Output the [x, y] coordinate of the center of the cell containing the given text.  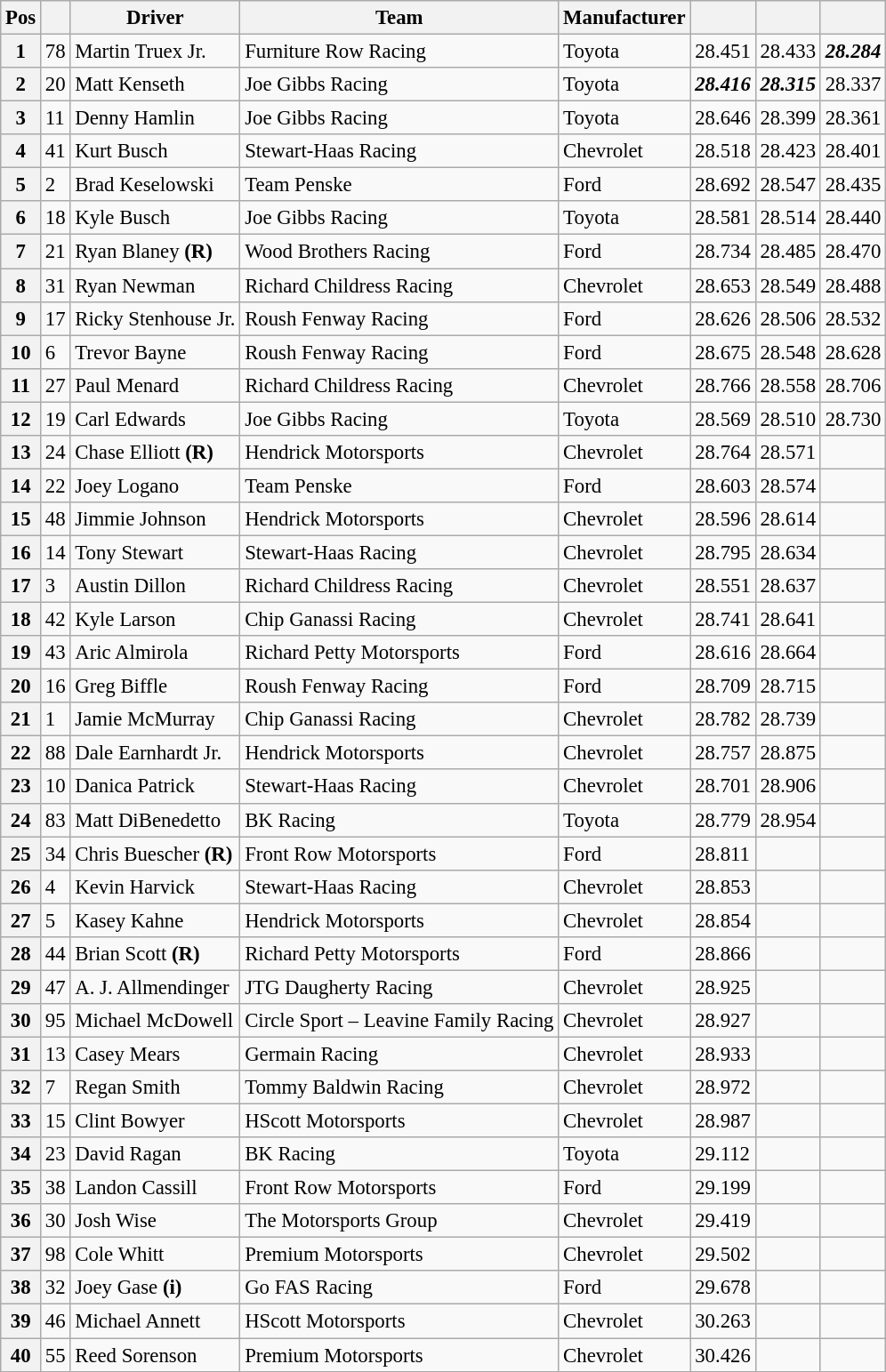
Wood Brothers Racing [399, 252]
98 [55, 1255]
Ryan Blaney (R) [155, 252]
28.485 [788, 252]
28.571 [788, 453]
28.854 [722, 920]
Brad Keselowski [155, 185]
28.987 [722, 1121]
28.646 [722, 118]
Ryan Newman [155, 285]
Jimmie Johnson [155, 519]
Austin Dillon [155, 586]
Kyle Busch [155, 218]
28.435 [852, 185]
28.764 [722, 453]
9 [21, 318]
Joey Logano [155, 485]
28.569 [722, 419]
Dale Earnhardt Jr. [155, 753]
28.795 [722, 552]
Brian Scott (R) [155, 954]
Chris Buescher (R) [155, 854]
Clint Bowyer [155, 1121]
Kasey Kahne [155, 920]
28.518 [722, 151]
28.626 [722, 318]
88 [55, 753]
A. J. Allmendinger [155, 987]
Cole Whitt [155, 1255]
28.637 [788, 586]
28.730 [852, 419]
28.741 [722, 620]
28.853 [722, 887]
29.199 [722, 1188]
28.440 [852, 218]
28.641 [788, 620]
28.401 [852, 151]
8 [21, 285]
29.419 [722, 1221]
28.514 [788, 218]
Josh Wise [155, 1221]
28.706 [852, 385]
28.399 [788, 118]
Germain Racing [399, 1054]
28.692 [722, 185]
28.451 [722, 52]
28.933 [722, 1054]
JTG Daugherty Racing [399, 987]
28.581 [722, 218]
28.675 [722, 352]
28.972 [722, 1087]
Furniture Row Racing [399, 52]
26 [21, 887]
Matt DiBenedetto [155, 820]
28.506 [788, 318]
29.112 [722, 1154]
Matt Kenseth [155, 84]
25 [21, 854]
David Ragan [155, 1154]
29.502 [722, 1255]
28.616 [722, 653]
78 [55, 52]
28.470 [852, 252]
28.510 [788, 419]
Circle Sport – Leavine Family Racing [399, 1021]
28.875 [788, 753]
28.337 [852, 84]
28.628 [852, 352]
28.739 [788, 719]
28.574 [788, 485]
28.551 [722, 586]
28.532 [852, 318]
37 [21, 1255]
28.361 [852, 118]
Driver [155, 18]
28.811 [722, 854]
Ricky Stenhouse Jr. [155, 318]
30.426 [722, 1355]
Team [399, 18]
44 [55, 954]
28.927 [722, 1021]
Kevin Harvick [155, 887]
28.547 [788, 185]
28.603 [722, 485]
28 [21, 954]
29.678 [722, 1288]
28.782 [722, 719]
28.433 [788, 52]
Danica Patrick [155, 787]
28.596 [722, 519]
Greg Biffle [155, 686]
Tommy Baldwin Racing [399, 1087]
28.653 [722, 285]
39 [21, 1321]
43 [55, 653]
28.766 [722, 385]
28.906 [788, 787]
12 [21, 419]
28.315 [788, 84]
40 [21, 1355]
55 [55, 1355]
28.715 [788, 686]
Chase Elliott (R) [155, 453]
46 [55, 1321]
Tony Stewart [155, 552]
28.664 [788, 653]
Landon Cassill [155, 1188]
Jamie McMurray [155, 719]
83 [55, 820]
Denny Hamlin [155, 118]
Go FAS Racing [399, 1288]
28.558 [788, 385]
Manufacturer [624, 18]
30.263 [722, 1321]
47 [55, 987]
Casey Mears [155, 1054]
29 [21, 987]
28.925 [722, 987]
Kurt Busch [155, 151]
28.757 [722, 753]
Reed Sorenson [155, 1355]
33 [21, 1121]
28.709 [722, 686]
28.488 [852, 285]
Martin Truex Jr. [155, 52]
The Motorsports Group [399, 1221]
36 [21, 1221]
42 [55, 620]
Michael Annett [155, 1321]
28.701 [722, 787]
28.734 [722, 252]
Pos [21, 18]
28.779 [722, 820]
Regan Smith [155, 1087]
Carl Edwards [155, 419]
48 [55, 519]
Michael McDowell [155, 1021]
28.284 [852, 52]
41 [55, 151]
Trevor Bayne [155, 352]
28.423 [788, 151]
28.954 [788, 820]
28.549 [788, 285]
28.614 [788, 519]
35 [21, 1188]
Joey Gase (i) [155, 1288]
Paul Menard [155, 385]
95 [55, 1021]
Kyle Larson [155, 620]
28.548 [788, 352]
28.416 [722, 84]
Aric Almirola [155, 653]
28.634 [788, 552]
28.866 [722, 954]
